Return [X, Y] of the center of cell containing provided text 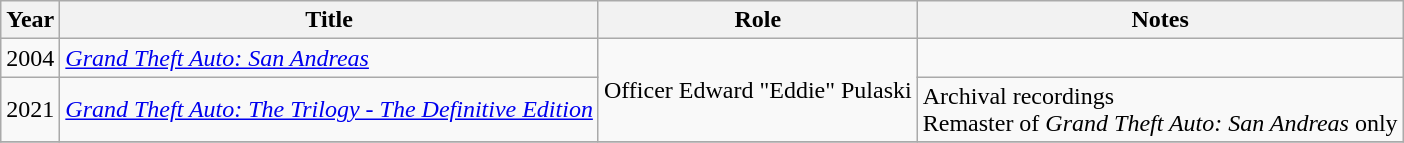
Archival recordingsRemaster of Grand Theft Auto: San Andreas only [1160, 110]
Role [758, 20]
2004 [30, 58]
Grand Theft Auto: San Andreas [330, 58]
2021 [30, 110]
Title [330, 20]
Grand Theft Auto: The Trilogy - The Definitive Edition [330, 110]
Year [30, 20]
Notes [1160, 20]
Officer Edward "Eddie" Pulaski [758, 90]
